Return the (x, y) coordinate for the center point of the cell that contains the specified text.  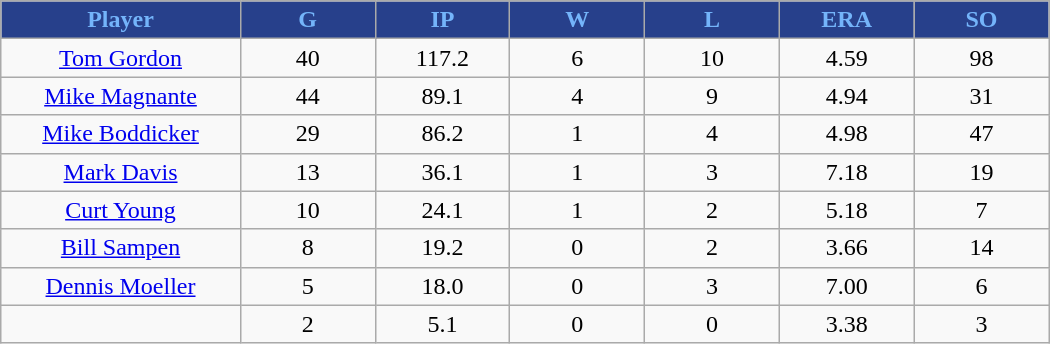
29 (308, 134)
IP (442, 20)
Mark Davis (121, 172)
5 (308, 286)
19.2 (442, 248)
24.1 (442, 210)
Bill Sampen (121, 248)
5.1 (442, 324)
7.00 (846, 286)
Mike Boddicker (121, 134)
40 (308, 58)
36.1 (442, 172)
W (578, 20)
7 (982, 210)
Curt Young (121, 210)
G (308, 20)
89.1 (442, 96)
117.2 (442, 58)
Mike Magnante (121, 96)
8 (308, 248)
14 (982, 248)
3.66 (846, 248)
ERA (846, 20)
4.98 (846, 134)
44 (308, 96)
Tom Gordon (121, 58)
86.2 (442, 134)
98 (982, 58)
9 (712, 96)
7.18 (846, 172)
4.59 (846, 58)
19 (982, 172)
4.94 (846, 96)
31 (982, 96)
18.0 (442, 286)
13 (308, 172)
L (712, 20)
47 (982, 134)
SO (982, 20)
Player (121, 20)
Dennis Moeller (121, 286)
3.38 (846, 324)
5.18 (846, 210)
